Capture the cell that displays the provided text and extract its [x, y] central coordinate. 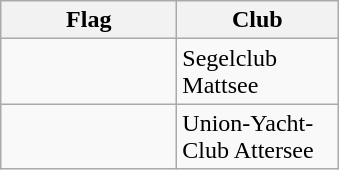
Flag [89, 20]
Segelclub Mattsee [258, 72]
Club [258, 20]
Union-Yacht-Club Attersee [258, 136]
